Search for the cell housing the specified text and yield its (X, Y) center coordinate. 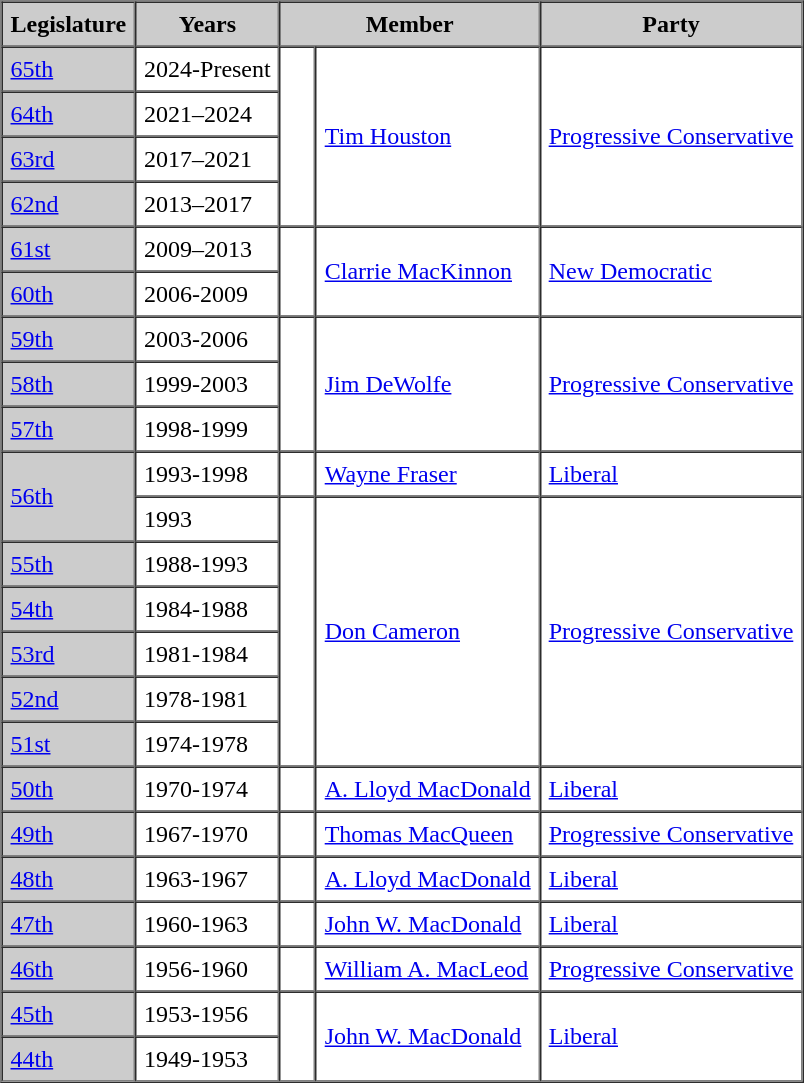
1953-1956 (208, 1014)
51st (69, 744)
1967-1970 (208, 834)
William A. MacLeod (428, 968)
2024-Present (208, 68)
52nd (69, 698)
1988-1993 (208, 564)
Jim DeWolfe (428, 384)
48th (69, 878)
1978-1981 (208, 698)
1949-1953 (208, 1058)
2003-2006 (208, 338)
57th (69, 428)
2009–2013 (208, 248)
2017–2021 (208, 158)
1984-1988 (208, 608)
64th (69, 114)
1974-1978 (208, 744)
60th (69, 294)
Don Cameron (428, 631)
1963-1967 (208, 878)
Member (410, 24)
1981-1984 (208, 654)
Thomas MacQueen (428, 834)
61st (69, 248)
New Democratic (672, 271)
63rd (69, 158)
1960-1963 (208, 924)
50th (69, 788)
1999-2003 (208, 384)
59th (69, 338)
47th (69, 924)
1993-1998 (208, 474)
2006-2009 (208, 294)
55th (69, 564)
1993 (208, 518)
65th (69, 68)
Legislature (69, 24)
1956-1960 (208, 968)
2021–2024 (208, 114)
54th (69, 608)
62nd (69, 204)
46th (69, 968)
Party (672, 24)
Years (208, 24)
49th (69, 834)
56th (69, 497)
44th (69, 1058)
53rd (69, 654)
1998-1999 (208, 428)
58th (69, 384)
Clarrie MacKinnon (428, 271)
2013–2017 (208, 204)
Wayne Fraser (428, 474)
45th (69, 1014)
1970-1974 (208, 788)
Tim Houston (428, 136)
